Provide the (X, Y) coordinate of the cell's center where the given text is located.  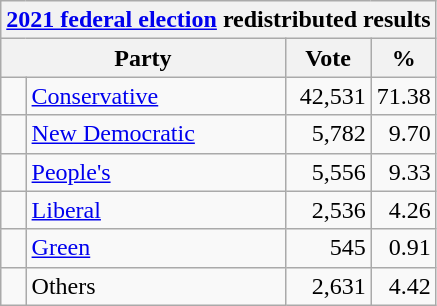
Liberal (156, 210)
0.91 (404, 248)
New Democratic (156, 134)
4.26 (404, 210)
2,536 (328, 210)
42,531 (328, 96)
Conservative (156, 96)
71.38 (404, 96)
Vote (328, 58)
Others (156, 286)
2,631 (328, 286)
% (404, 58)
Green (156, 248)
9.70 (404, 134)
545 (328, 248)
5,556 (328, 172)
2021 federal election redistributed results (218, 20)
4.42 (404, 286)
Party (143, 58)
9.33 (404, 172)
5,782 (328, 134)
People's (156, 172)
